Output the (x, y) coordinate of the center of the cell containing the given text.  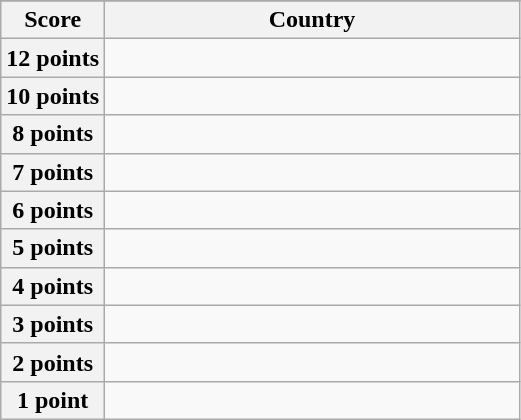
3 points (53, 324)
1 point (53, 400)
Country (312, 20)
6 points (53, 210)
8 points (53, 134)
4 points (53, 286)
Score (53, 20)
12 points (53, 58)
10 points (53, 96)
5 points (53, 248)
2 points (53, 362)
7 points (53, 172)
